Provide the [X, Y] coordinate of the cell's center where the given text is located.  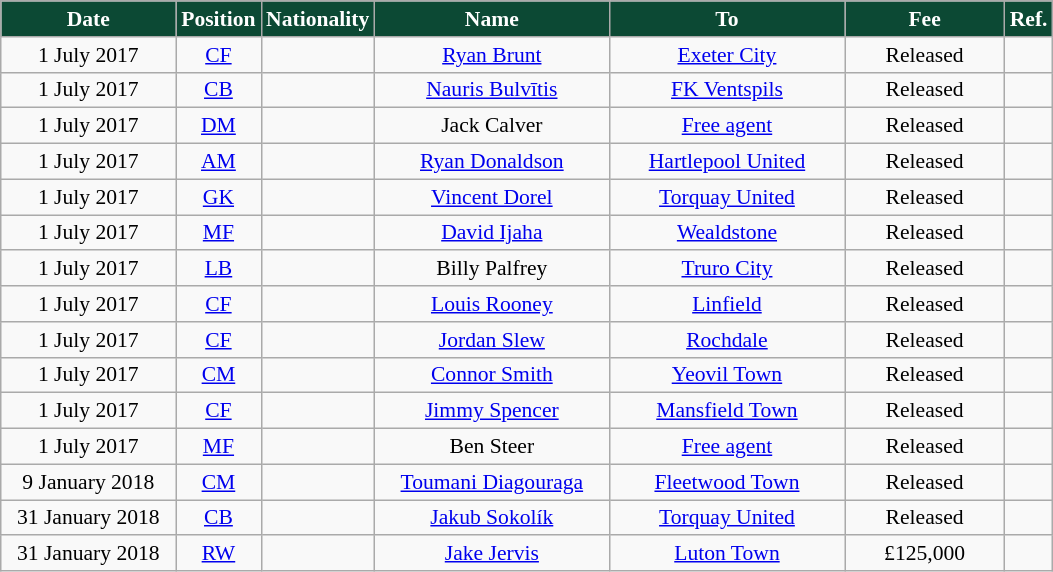
Hartlepool United [726, 162]
Ben Steer [492, 447]
Truro City [726, 269]
Jimmy Spencer [492, 411]
9 January 2018 [88, 482]
To [726, 19]
Toumani Diagouraga [492, 482]
Nationality [318, 19]
DM [218, 126]
GK [218, 197]
AM [218, 162]
Luton Town [726, 554]
Jordan Slew [492, 340]
Wealdstone [726, 233]
Exeter City [726, 55]
Fee [925, 19]
Jakub Sokolík [492, 518]
Name [492, 19]
Fleetwood Town [726, 482]
Ref. [1029, 19]
Jack Calver [492, 126]
Louis Rooney [492, 304]
LB [218, 269]
Billy Palfrey [492, 269]
FK Ventspils [726, 90]
Connor Smith [492, 375]
Position [218, 19]
Linfield [726, 304]
Nauris Bulvītis [492, 90]
RW [218, 554]
Jake Jervis [492, 554]
Ryan Brunt [492, 55]
Rochdale [726, 340]
£125,000 [925, 554]
Ryan Donaldson [492, 162]
Date [88, 19]
Yeovil Town [726, 375]
David Ijaha [492, 233]
Mansfield Town [726, 411]
Vincent Dorel [492, 197]
